Search for the cell housing the specified text and yield its [X, Y] center coordinate. 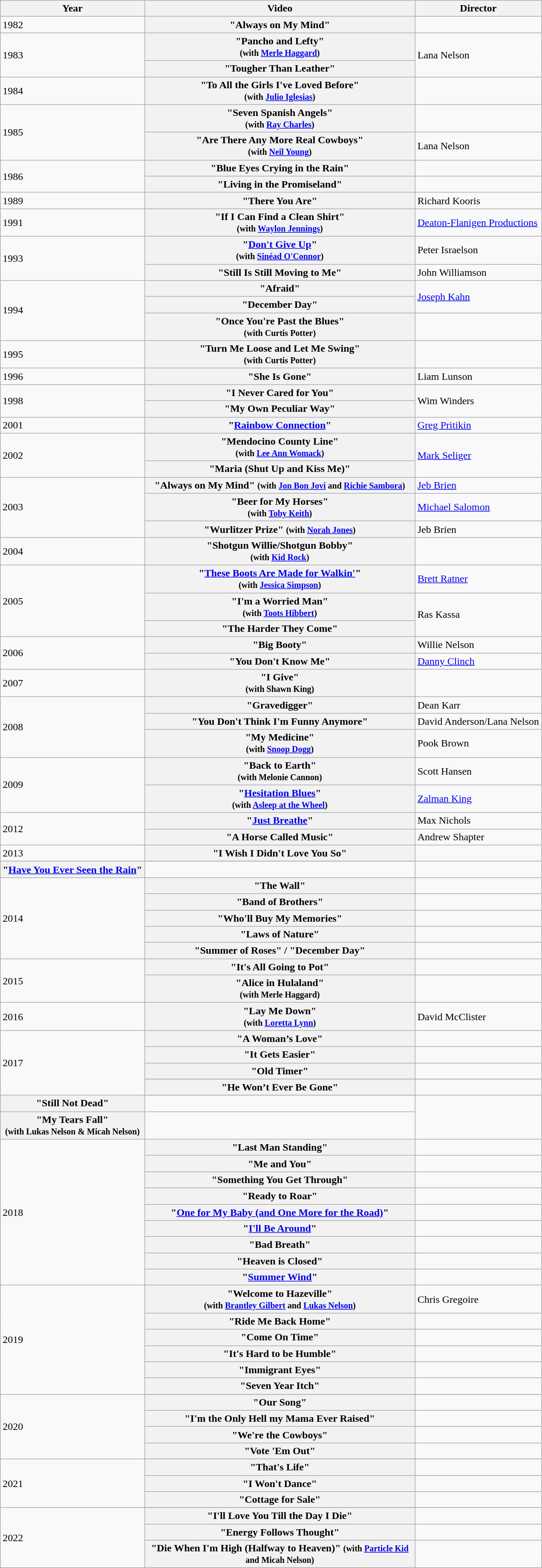
"Me and You" [280, 1163]
2021 [72, 1483]
2015 [72, 981]
2020 [72, 1426]
"My Medicine" (with Snoop Dogg) [280, 743]
Ras Kassa [478, 615]
Wim Winders [478, 401]
Michael Salomon [478, 507]
2014 [72, 918]
"Immigrant Eyes" [280, 1370]
"Tougher Than Leather" [280, 69]
"I Never Cared for You" [280, 393]
"Old Timer" [280, 1071]
"It's Hard to be Humble" [280, 1354]
Chris Gregoire [478, 1299]
2004 [72, 551]
"Have You Ever Seen the Rain" [72, 869]
1985 [72, 132]
"To All the Girls I've Loved Before" (with Julio Iglesias) [280, 90]
Danny Clinch [478, 661]
"Ready to Roar" [280, 1196]
"Last Man Standing" [280, 1147]
"Gravedigger" [280, 705]
2013 [72, 853]
"It's All Going to Pot" [280, 967]
"Always on My Mind" (with Jon Bon Jovi and Richie Sambora) [280, 485]
"A Horse Called Music" [280, 837]
2007 [72, 683]
"Vote 'Em Out" [280, 1451]
"Turn Me Loose and Let Me Swing" (with Curtis Potter) [280, 355]
"You Don't Know Me" [280, 661]
"December Day" [280, 305]
Director [478, 9]
"Beer for My Horses" (with Toby Keith) [280, 507]
"Still Is Still Moving to Me" [280, 272]
"Band of Brothers" [280, 902]
"Energy Follows Thought" [280, 1532]
1996 [72, 376]
1998 [72, 401]
2018 [72, 1212]
"A Woman’s Love" [280, 1039]
Joseph Kahn [478, 297]
David Anderson/Lana Nelson [478, 721]
Video [280, 9]
"If I Can Find a Clean Shirt" (with Waylon Jennings) [280, 223]
"The Harder They Come" [280, 629]
"Lay Me Down" (with Loretta Lynn) [280, 1016]
1983 [72, 55]
1994 [72, 310]
1991 [72, 223]
"Living in the Promiseland" [280, 184]
2002 [72, 455]
Deaton-Flanigen Productions [478, 223]
"It Gets Easier" [280, 1055]
"Mendocino County Line" (with Lee Ann Womack) [280, 447]
"Summer Wind" [280, 1277]
Zalman King [478, 799]
2003 [72, 507]
"Alice in Hulaland" (with Merle Haggard) [280, 989]
"I'll Love You Till the Day I Die" [280, 1516]
"I Give" (with Shawn King) [280, 683]
Brett Ratner [478, 579]
"Heaven is Closed" [280, 1261]
Scott Hansen [478, 771]
"I'll Be Around" [280, 1229]
2006 [72, 653]
"Shotgun Willie/Shotgun Bobby" (with Kid Rock) [280, 551]
"Just Breathe" [280, 821]
David McClister [478, 1016]
1982 [72, 25]
"Hesitation Blues" (with Asleep at the Wheel) [280, 799]
1989 [72, 200]
"Still Not Dead" [72, 1103]
1993 [72, 258]
"Ride Me Back Home" [280, 1321]
Dean Karr [478, 705]
John Williamson [478, 272]
"Are There Any More Real Cowboys" (with Neil Young) [280, 146]
"You Don't Think I'm Funny Anymore" [280, 721]
2012 [72, 829]
"Our Song" [280, 1402]
Year [72, 9]
"Welcome to Hazeville" (with Brantley Gilbert and Lukas Nelson) [280, 1299]
"There You Are" [280, 200]
1995 [72, 355]
"Blue Eyes Crying in the Rain" [280, 168]
Richard Kooris [478, 200]
"I'm a Worried Man" (with Toots Hibbert) [280, 606]
"Don't Give Up" (with Sinéad O'Connor) [280, 250]
Liam Lunson [478, 376]
"Laws of Nature" [280, 934]
"We're the Cowboys" [280, 1435]
"Always on My Mind" [280, 25]
2008 [72, 727]
Peter Israelson [478, 250]
Willie Nelson [478, 645]
"Who'll Buy My Memories" [280, 918]
"My Own Peculiar Way" [280, 409]
"That's Life" [280, 1467]
"She Is Gone" [280, 376]
"Seven Spanish Angels" (with Ray Charles) [280, 119]
2016 [72, 1016]
2005 [72, 601]
"Die When I'm High (Halfway to Heaven)" (with Particle Kid and Micah Nelson) [280, 1554]
"Something You Get Through" [280, 1180]
"Back to Earth" (with Melonie Cannon) [280, 771]
"One for My Baby (and One More for the Road)" [280, 1212]
Andrew Shapter [478, 837]
2009 [72, 785]
"Rainbow Connection" [280, 425]
"Maria (Shut Up and Kiss Me)" [280, 469]
"Pancho and Lefty" (with Merle Haggard) [280, 47]
"Seven Year Itch" [280, 1386]
"Once You're Past the Blues" (with Curtis Potter) [280, 327]
"I'm the Only Hell my Mama Ever Raised" [280, 1418]
"He Won’t Ever Be Gone" [280, 1087]
Pook Brown [478, 743]
2022 [72, 1538]
"Afraid" [280, 289]
Max Nichols [478, 821]
Greg Pritikin [478, 425]
"Bad Breath" [280, 1245]
"Wurlitzer Prize" (with Norah Jones) [280, 529]
Mark Seliger [478, 455]
2001 [72, 425]
"The Wall" [280, 885]
"I Won't Dance" [280, 1483]
2017 [72, 1063]
"These Boots Are Made for Walkin'" (with Jessica Simpson) [280, 579]
"Summer of Roses" / "December Day" [280, 951]
"I Wish I Didn't Love You So" [280, 853]
1984 [72, 90]
"Big Booty" [280, 645]
"Cottage for Sale" [280, 1500]
"My Tears Fall" (with Lukas Nelson & Micah Nelson) [72, 1125]
1986 [72, 176]
2019 [72, 1339]
"Come On Time" [280, 1337]
